From the cell containing the given text, extract its center point as [x, y] coordinate. 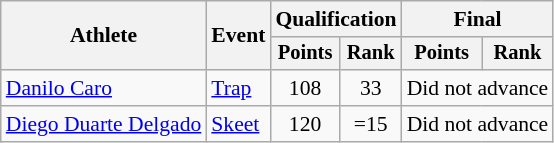
Danilo Caro [104, 88]
Athlete [104, 36]
Skeet [238, 124]
=15 [371, 124]
Trap [238, 88]
108 [304, 88]
Diego Duarte Delgado [104, 124]
33 [371, 88]
Qualification [336, 19]
Event [238, 36]
120 [304, 124]
Final [478, 19]
